Detect which cell encompasses the target text, then output its (X, Y) center coordinate. 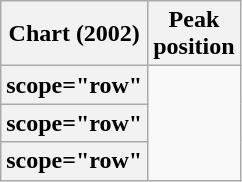
Peakposition (194, 34)
Chart (2002) (74, 34)
